Determine the (X, Y) coordinate at the center of the cell enclosing the given text.  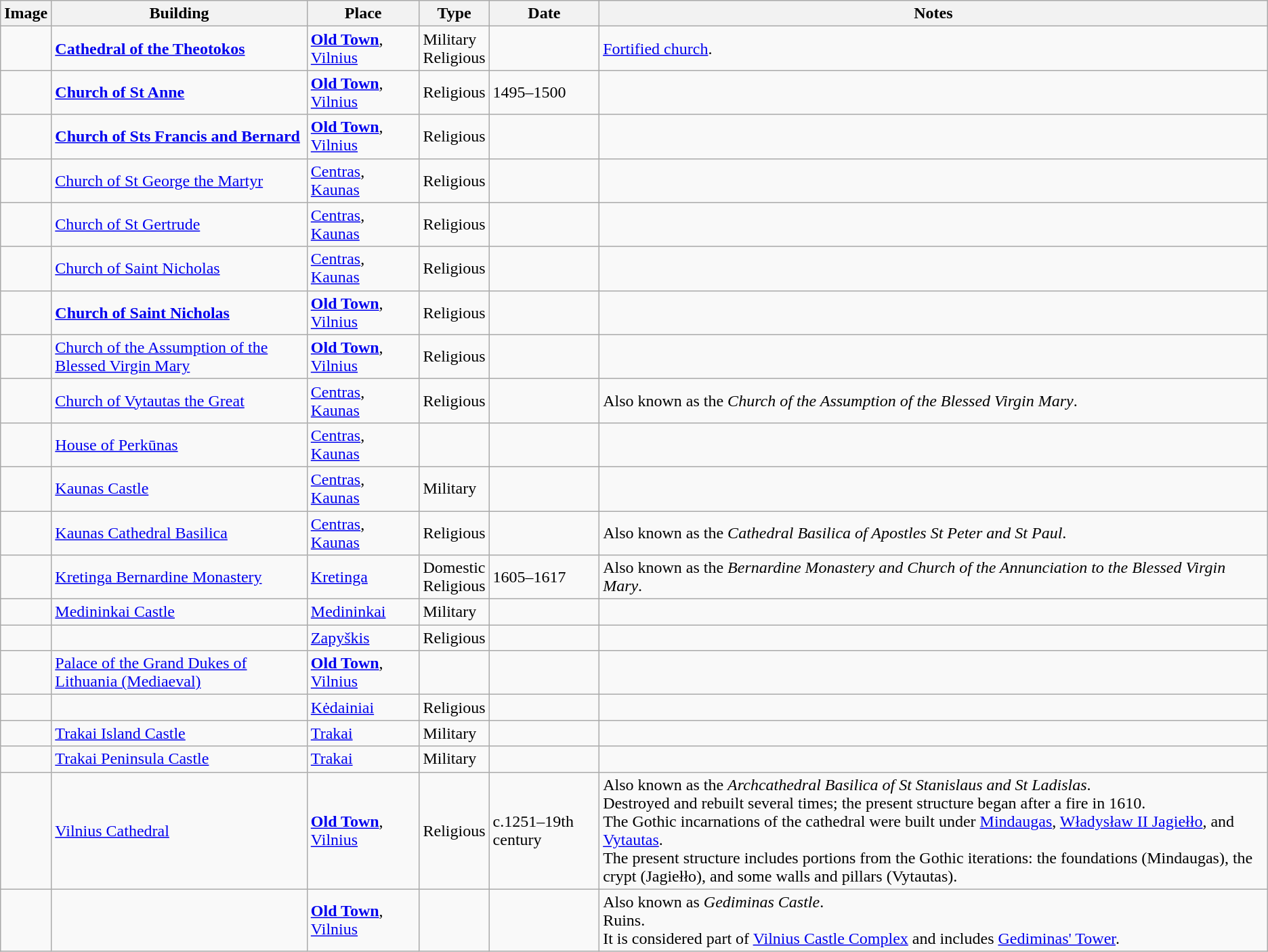
Trakai Island Castle (179, 733)
Also known as the Cathedral Basilica of Apostles St Peter and St Paul. (933, 532)
Vilnius Cathedral (179, 830)
Image (26, 14)
Zapyškis (363, 638)
Notes (933, 14)
1605–1617 (545, 577)
Also known as the Church of the Assumption of the Blessed Virgin Mary. (933, 401)
Church of the Assumption of the Blessed Virgin Mary (179, 356)
DomesticReligious (454, 577)
Trakai Peninsula Castle (179, 759)
Medininkai (363, 612)
Also known as Gediminas Castle.Ruins.It is considered part of Vilnius Castle Complex and includes Gediminas' Tower. (933, 920)
Kretinga (363, 577)
Cathedral of the Theotokos (179, 49)
Fortified church. (933, 49)
Date (545, 14)
Building (179, 14)
c.1251–19th century (545, 830)
House of Perkūnas (179, 444)
Kretinga Bernardine Monastery (179, 577)
Kėdainiai (363, 708)
Palace of the Grand Dukes of Lithuania (Mediaeval) (179, 673)
Place (363, 14)
Kaunas Cathedral Basilica (179, 532)
1495–1500 (545, 92)
Medininkai Castle (179, 612)
Kaunas Castle (179, 489)
Church of Vytautas the Great (179, 401)
Also known as the Bernardine Monastery and Church of the Annunciation to the Blessed Virgin Mary. (933, 577)
Church of St Gertrude (179, 225)
MilitaryReligious (454, 49)
Church of Sts Francis and Bernard (179, 137)
Church of St George the Martyr (179, 180)
Church of St Anne (179, 92)
Type (454, 14)
